Pinpoint the cell where the given text exists, returning its [x, y] midpoint coordinate. 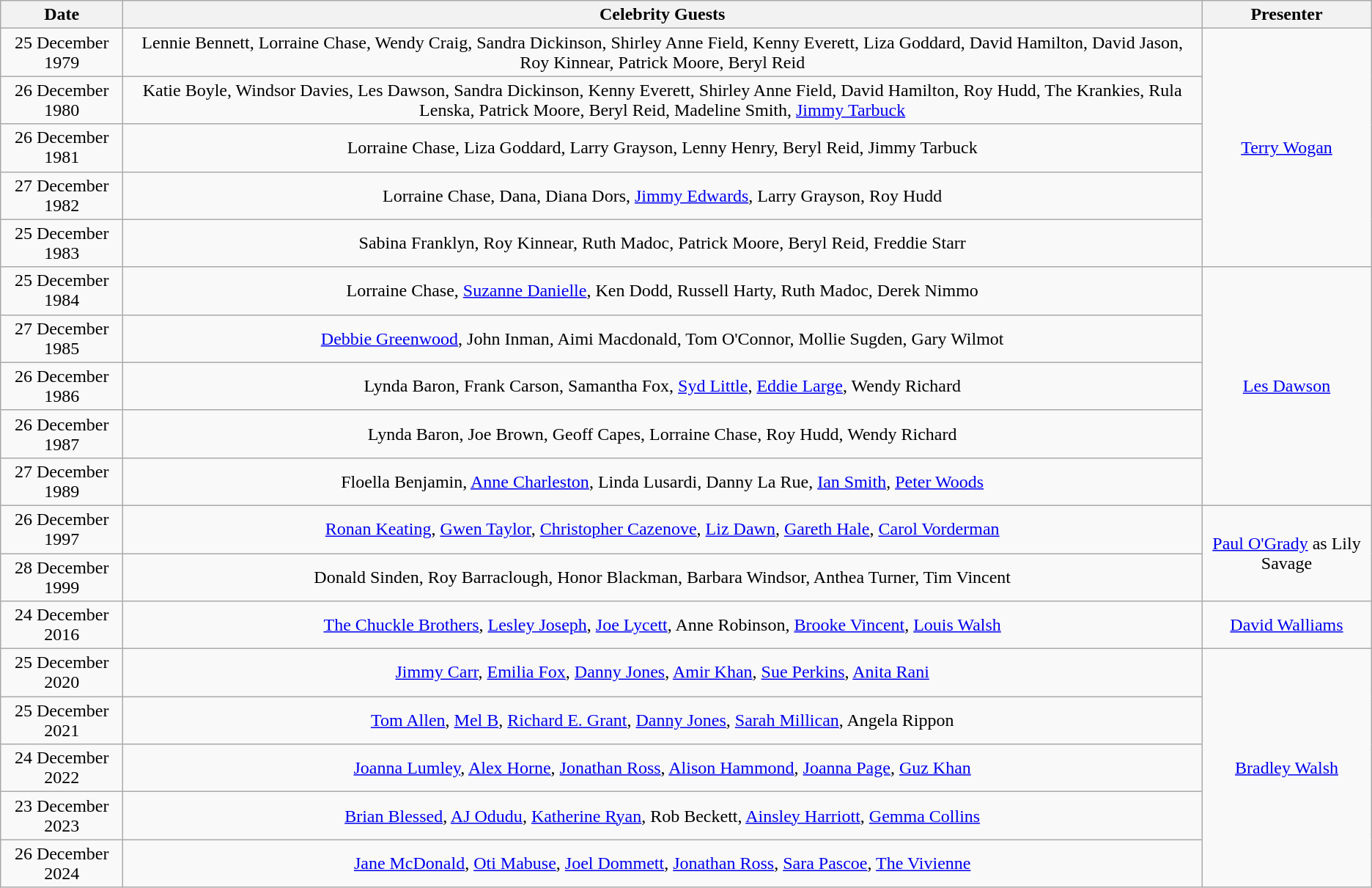
The Chuckle Brothers, Lesley Joseph, Joe Lycett, Anne Robinson, Brooke Vincent, Louis Walsh [663, 625]
Floella Benjamin, Anne Charleston, Linda Lusardi, Danny La Rue, Ian Smith, Peter Woods [663, 481]
26 December 1997 [62, 529]
25 December 1984 [62, 290]
Lorraine Chase, Dana, Diana Dors, Jimmy Edwards, Larry Grayson, Roy Hudd [663, 195]
26 December 1987 [62, 434]
Tom Allen, Mel B, Richard E. Grant, Danny Jones, Sarah Millican, Angela Rippon [663, 720]
28 December 1999 [62, 576]
Lorraine Chase, Liza Goddard, Larry Grayson, Lenny Henry, Beryl Reid, Jimmy Tarbuck [663, 148]
Lorraine Chase, Suzanne Danielle, Ken Dodd, Russell Harty, Ruth Madoc, Derek Nimmo [663, 290]
Jimmy Carr, Emilia Fox, Danny Jones, Amir Khan, Sue Perkins, Anita Rani [663, 673]
26 December 1980 [62, 100]
Ronan Keating, Gwen Taylor, Christopher Cazenove, Liz Dawn, Gareth Hale, Carol Vorderman [663, 529]
Terry Wogan [1287, 148]
David Walliams [1287, 625]
25 December 1983 [62, 243]
Presenter [1287, 15]
Les Dawson [1287, 386]
25 December 2021 [62, 720]
Date [62, 15]
27 December 1982 [62, 195]
24 December 2022 [62, 768]
24 December 2016 [62, 625]
Celebrity Guests [663, 15]
Bradley Walsh [1287, 768]
25 December 2020 [62, 673]
Debbie Greenwood, John Inman, Aimi Macdonald, Tom O'Connor, Mollie Sugden, Gary Wilmot [663, 339]
26 December 1981 [62, 148]
Donald Sinden, Roy Barraclough, Honor Blackman, Barbara Windsor, Anthea Turner, Tim Vincent [663, 576]
26 December 1986 [62, 386]
Lynda Baron, Frank Carson, Samantha Fox, Syd Little, Eddie Large, Wendy Richard [663, 386]
26 December 2024 [62, 864]
27 December 1985 [62, 339]
Jane McDonald, Oti Mabuse, Joel Dommett, Jonathan Ross, Sara Pascoe, The Vivienne [663, 864]
Brian Blessed, AJ Odudu, Katherine Ryan, Rob Beckett, Ainsley Harriott, Gemma Collins [663, 815]
Joanna Lumley, Alex Horne, Jonathan Ross, Alison Hammond, Joanna Page, Guz Khan [663, 768]
27 December 1989 [62, 481]
23 December 2023 [62, 815]
25 December 1979 [62, 53]
Sabina Franklyn, Roy Kinnear, Ruth Madoc, Patrick Moore, Beryl Reid, Freddie Starr [663, 243]
Lynda Baron, Joe Brown, Geoff Capes, Lorraine Chase, Roy Hudd, Wendy Richard [663, 434]
Paul O'Grady as Lily Savage [1287, 553]
